From the cell containing the given text, extract its center point as (x, y) coordinate. 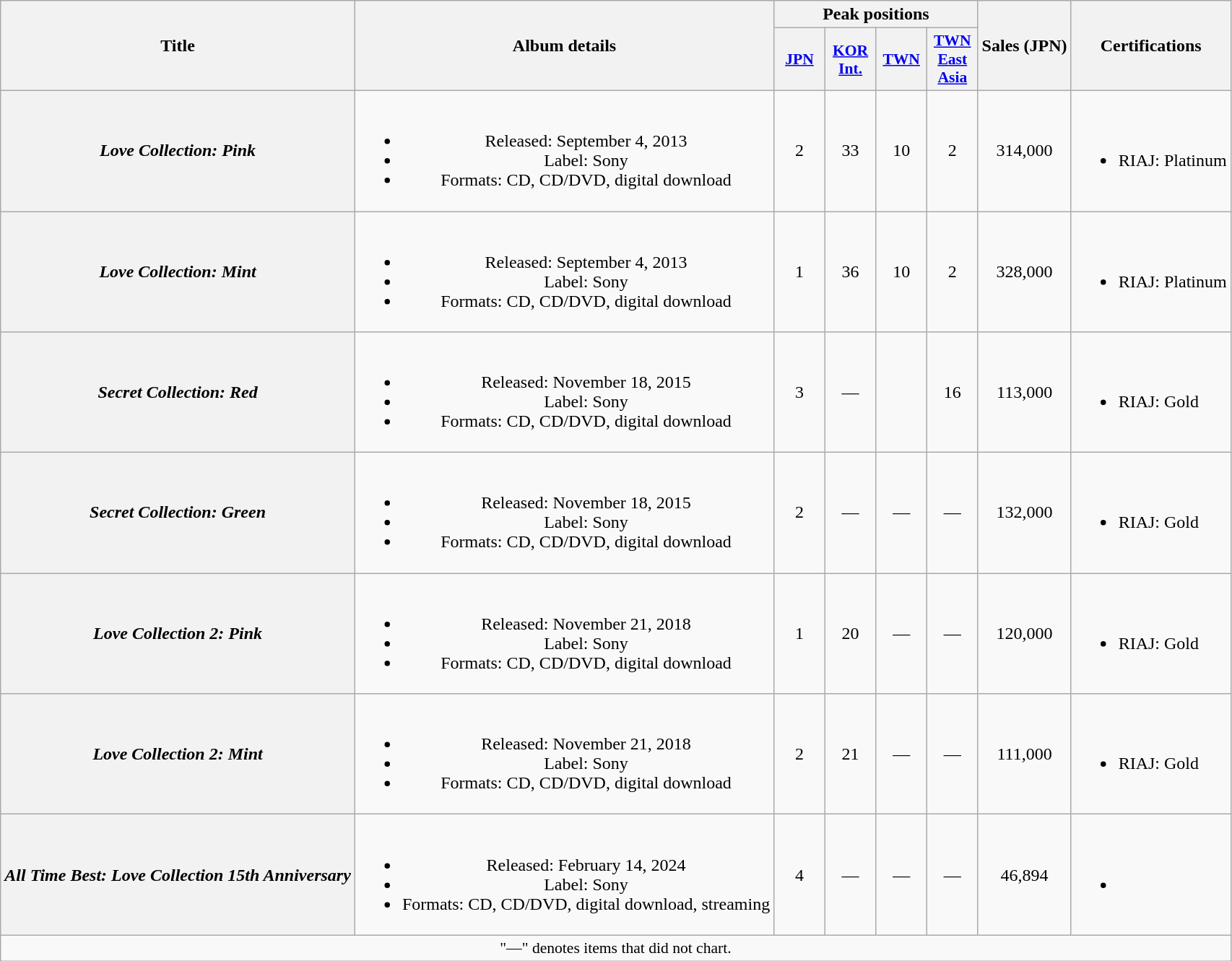
TWN East Asia (952, 59)
3 (800, 393)
Released: February 14, 2024Label: SonyFormats: CD, CD/DVD, digital download, streaming (564, 875)
16 (952, 393)
TWN (901, 59)
120,000 (1024, 634)
4 (800, 875)
Sales (JPN) (1024, 46)
All Time Best: Love Collection 15th Anniversary (178, 875)
113,000 (1024, 393)
Album details (564, 46)
Love Collection: Pink (178, 150)
KOR Int. (851, 59)
Love Collection: Mint (178, 271)
21 (851, 754)
Love Collection 2: Pink (178, 634)
20 (851, 634)
33 (851, 150)
JPN (800, 59)
314,000 (1024, 150)
111,000 (1024, 754)
Peak positions (876, 14)
46,894 (1024, 875)
Title (178, 46)
"—" denotes items that did not chart. (615, 948)
Secret Collection: Red (178, 393)
Love Collection 2: Mint (178, 754)
328,000 (1024, 271)
36 (851, 271)
132,000 (1024, 513)
Certifications (1151, 46)
Secret Collection: Green (178, 513)
